Return the [x, y] coordinate for the center point of the cell that contains the specified text.  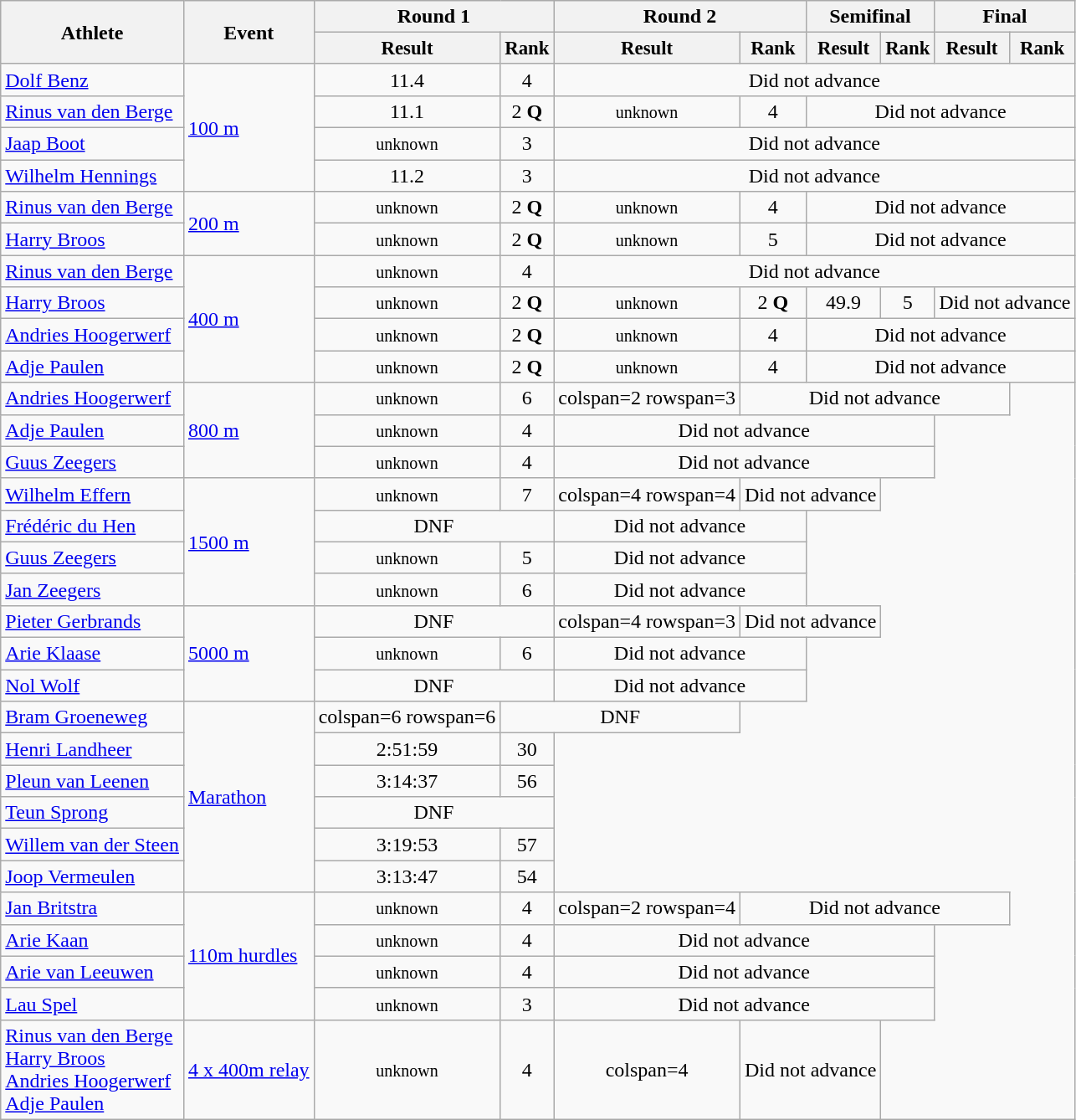
Rinus van den BergeHarry BroosAndries HoogerwerfAdje Paulen [92, 1070]
100 m [249, 127]
colspan=4 [648, 1070]
Final [1005, 17]
Semifinal [870, 17]
Dolf Benz [92, 80]
11.1 [407, 111]
Lau Spel [92, 1004]
Event [249, 33]
800 m [249, 430]
3:19:53 [407, 845]
Round 2 [680, 17]
30 [527, 749]
2:51:59 [407, 749]
Jan Zeegers [92, 589]
3:14:37 [407, 781]
400 m [249, 319]
Arie Klaase [92, 654]
1500 m [249, 542]
Bram Groeneweg [92, 717]
colspan=4 rowspan=3 [648, 621]
Wilhelm Hennings [92, 176]
11.4 [407, 80]
56 [527, 781]
Marathon [249, 797]
colspan=4 rowspan=4 [648, 494]
Wilhelm Effern [92, 494]
Willem van der Steen [92, 845]
Arie Kaan [92, 940]
colspan=2 rowspan=4 [648, 908]
Joop Vermeulen [92, 876]
Frédéric du Hen [92, 526]
5000 m [249, 653]
7 [527, 494]
Round 1 [433, 17]
Jaap Boot [92, 144]
57 [527, 845]
4 x 400m relay [249, 1070]
11.2 [407, 176]
Pleun van Leenen [92, 781]
Athlete [92, 33]
Jan Britstra [92, 908]
3:13:47 [407, 876]
Nol Wolf [92, 686]
colspan=6 rowspan=6 [407, 717]
Henri Landheer [92, 749]
Arie van Leeuwen [92, 972]
Teun Sprong [92, 813]
110m hurdles [249, 956]
49.9 [843, 303]
colspan=2 rowspan=3 [648, 398]
Pieter Gerbrands [92, 621]
54 [527, 876]
200 m [249, 223]
